Locate the cell with the specified text and output its [x, y] center coordinate. 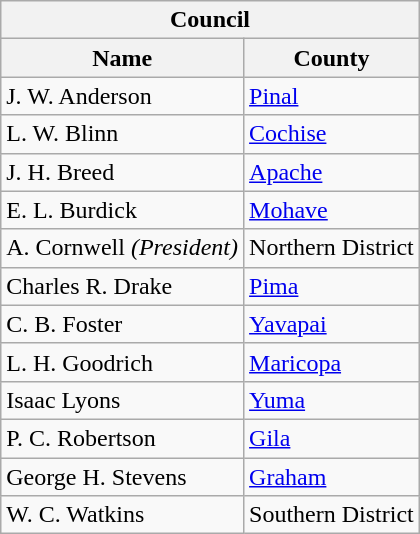
Charles R. Drake [122, 286]
Gila [332, 438]
Isaac Lyons [122, 400]
W. C. Watkins [122, 515]
Mohave [332, 210]
Yavapai [332, 324]
Maricopa [332, 362]
Yuma [332, 400]
L. W. Blinn [122, 134]
Graham [332, 477]
J. H. Breed [122, 172]
A. Cornwell (President) [122, 248]
L. H. Goodrich [122, 362]
C. B. Foster [122, 324]
Southern District [332, 515]
Apache [332, 172]
Northern District [332, 248]
Cochise [332, 134]
George H. Stevens [122, 477]
P. C. Robertson [122, 438]
Pima [332, 286]
Name [122, 58]
E. L. Burdick [122, 210]
Pinal [332, 96]
County [332, 58]
J. W. Anderson [122, 96]
Council [210, 20]
